Return the (x, y) coordinate for the center point of the cell that contains the specified text.  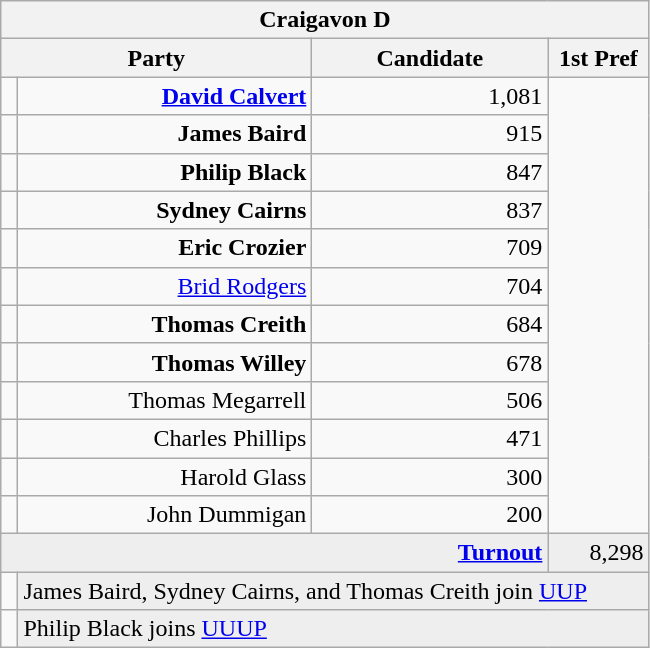
James Baird, Sydney Cairns, and Thomas Creith join UUP (334, 591)
200 (430, 515)
David Calvert (165, 96)
1st Pref (598, 58)
506 (430, 400)
Thomas Creith (165, 324)
684 (430, 324)
Harold Glass (165, 477)
Craigavon D (325, 20)
Candidate (430, 58)
Philip Black joins UUUP (334, 629)
915 (430, 134)
Turnout (274, 553)
Charles Phillips (165, 438)
1,081 (430, 96)
704 (430, 286)
8,298 (598, 553)
Brid Rodgers (165, 286)
Thomas Megarrell (165, 400)
Sydney Cairns (165, 210)
James Baird (165, 134)
678 (430, 362)
709 (430, 248)
Party (156, 58)
837 (430, 210)
Thomas Willey (165, 362)
John Dummigan (165, 515)
471 (430, 438)
847 (430, 172)
Philip Black (165, 172)
300 (430, 477)
Eric Crozier (165, 248)
